Locate the cell with the specified text and output its [X, Y] center coordinate. 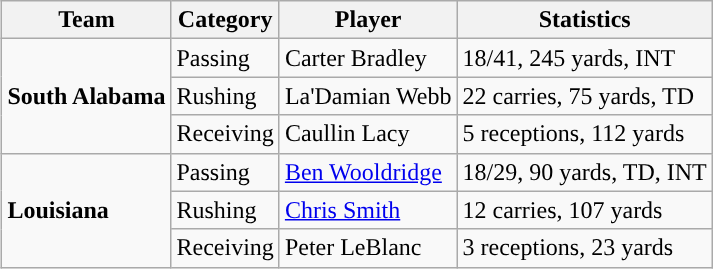
Chris Smith [368, 210]
Statistics [584, 20]
Peter LeBlanc [368, 248]
Category [225, 20]
Caullin Lacy [368, 134]
18/29, 90 yards, TD, INT [584, 172]
Team [86, 20]
Player [368, 20]
3 receptions, 23 yards [584, 248]
Carter Bradley [368, 58]
18/41, 245 yards, INT [584, 58]
Louisiana [86, 210]
Ben Wooldridge [368, 172]
22 carries, 75 yards, TD [584, 96]
12 carries, 107 yards [584, 210]
South Alabama [86, 96]
La'Damian Webb [368, 96]
5 receptions, 112 yards [584, 134]
